Identify which cell holds the provided text, then report its (X, Y) central coordinate. 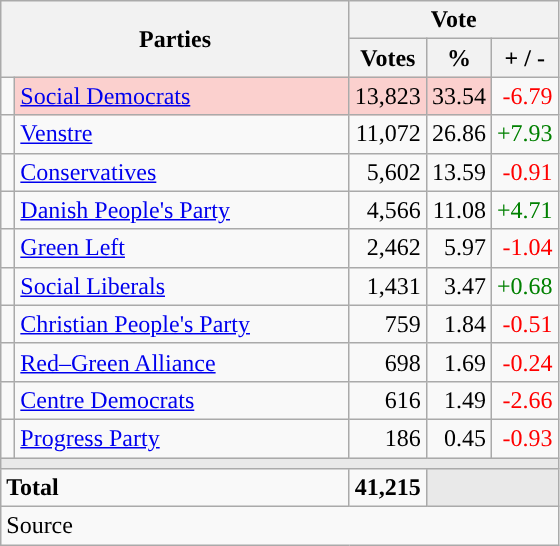
-6.79 (524, 96)
Green Left (182, 248)
26.86 (458, 134)
5,602 (388, 172)
33.54 (458, 96)
Danish People's Party (182, 210)
-1.04 (524, 248)
+0.68 (524, 286)
Venstre (182, 134)
+ / - (524, 58)
Parties (176, 39)
Red–Green Alliance (182, 362)
3.47 (458, 286)
698 (388, 362)
5.97 (458, 248)
Centre Democrats (182, 400)
Conservatives (182, 172)
11.08 (458, 210)
-2.66 (524, 400)
1.84 (458, 324)
Social Democrats (182, 96)
1.49 (458, 400)
+4.71 (524, 210)
Vote (454, 20)
2,462 (388, 248)
759 (388, 324)
1.69 (458, 362)
-0.51 (524, 324)
41,215 (388, 488)
Christian People's Party (182, 324)
Votes (388, 58)
% (458, 58)
13.59 (458, 172)
1,431 (388, 286)
+7.93 (524, 134)
-0.24 (524, 362)
186 (388, 438)
616 (388, 400)
11,072 (388, 134)
0.45 (458, 438)
Progress Party (182, 438)
-0.91 (524, 172)
Source (280, 526)
4,566 (388, 210)
-0.93 (524, 438)
Total (176, 488)
Social Liberals (182, 286)
13,823 (388, 96)
